Extract the [X, Y] coordinate from the center of the cell holding the provided text.  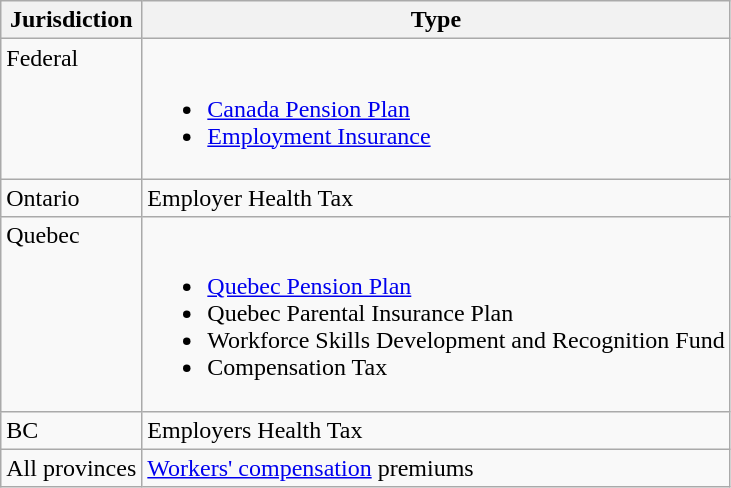
Employers Health Tax [436, 430]
Type [436, 20]
All provinces [72, 468]
Quebec Pension PlanQuebec Parental Insurance PlanWorkforce Skills Development and Recognition FundCompensation Tax [436, 314]
Federal [72, 109]
Workers' compensation premiums [436, 468]
Quebec [72, 314]
Employer Health Tax [436, 198]
BC [72, 430]
Jurisdiction [72, 20]
Ontario [72, 198]
Canada Pension PlanEmployment Insurance [436, 109]
